Find where the given text appears and provide that cell's center as [X, Y] coordinate. 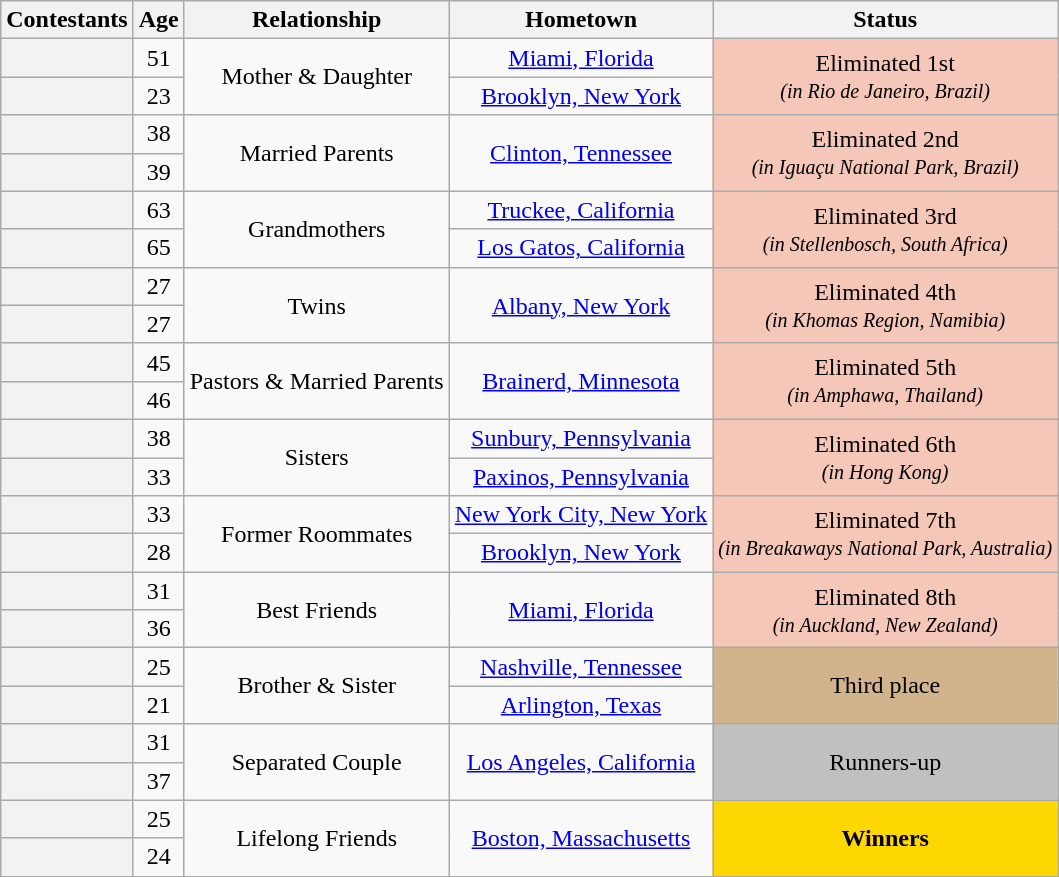
Eliminated 1st(in Rio de Janeiro, Brazil) [886, 77]
Relationship [316, 20]
Arlington, Texas [581, 705]
Brother & Sister [316, 686]
Twins [316, 305]
39 [158, 172]
New York City, New York [581, 515]
Albany, New York [581, 305]
Pastors & Married Parents [316, 381]
21 [158, 705]
Brainerd, Minnesota [581, 381]
Eliminated 8th(in Auckland, New Zealand) [886, 610]
Eliminated 6th(in Hong Kong) [886, 457]
Nashville, Tennessee [581, 667]
Age [158, 20]
Paxinos, Pennsylvania [581, 477]
Best Friends [316, 610]
Married Parents [316, 153]
Eliminated 4th(in Khomas Region, Namibia) [886, 305]
Eliminated 7th(in Breakaways National Park, Australia) [886, 534]
Former Roommates [316, 534]
Boston, Massachusetts [581, 838]
Third place [886, 686]
Sunbury, Pennsylvania [581, 438]
Lifelong Friends [316, 838]
Mother & Daughter [316, 77]
Winners [886, 838]
51 [158, 58]
Eliminated 2nd(in Iguaçu National Park, Brazil) [886, 153]
45 [158, 362]
65 [158, 248]
46 [158, 400]
37 [158, 781]
Runners-up [886, 762]
Status [886, 20]
28 [158, 553]
Eliminated 3rd(in Stellenbosch, South Africa) [886, 229]
Clinton, Tennessee [581, 153]
24 [158, 857]
Contestants [67, 20]
Grandmothers [316, 229]
Truckee, California [581, 210]
Hometown [581, 20]
23 [158, 96]
36 [158, 629]
Sisters [316, 457]
Separated Couple [316, 762]
Los Gatos, California [581, 248]
Eliminated 5th(in Amphawa, Thailand) [886, 381]
Los Angeles, California [581, 762]
63 [158, 210]
